Output the (x, y) coordinate of the center of the cell containing the given text.  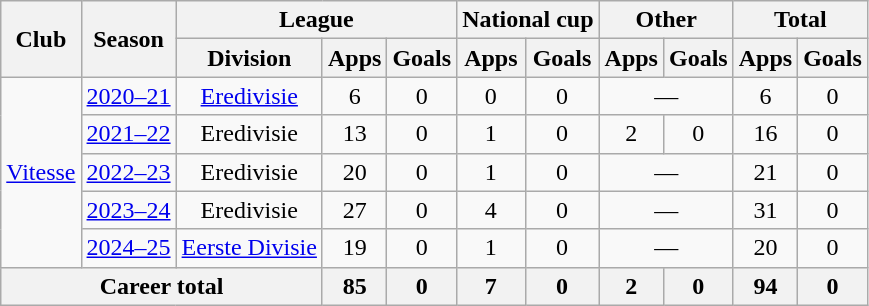
2022–23 (128, 172)
7 (491, 286)
2023–24 (128, 210)
Division (249, 58)
4 (491, 210)
16 (765, 134)
27 (354, 210)
National cup (528, 20)
19 (354, 248)
94 (765, 286)
Club (41, 39)
Eerste Divisie (249, 248)
League (316, 20)
31 (765, 210)
Season (128, 39)
21 (765, 172)
85 (354, 286)
2021–22 (128, 134)
Other (666, 20)
2020–21 (128, 96)
Vitesse (41, 172)
13 (354, 134)
Career total (162, 286)
2024–25 (128, 248)
Total (800, 20)
